Provide the [X, Y] coordinate of the cell's center where the given text is located.  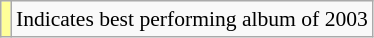
Indicates best performing album of 2003 [192, 19]
